For the text-containing cell, return its midpoint in [x, y] coordinate format. 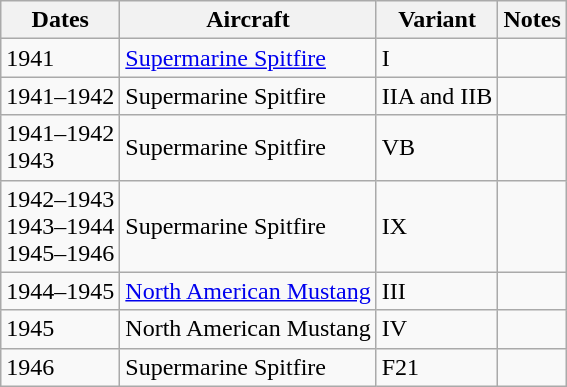
IIA and IIB [437, 96]
1945 [60, 329]
1942–19431943–19441945–1946 [60, 226]
1941–1942 [60, 96]
Dates [60, 20]
Notes [532, 20]
VB [437, 148]
1946 [60, 367]
F21 [437, 367]
1941–19421943 [60, 148]
1944–1945 [60, 291]
IX [437, 226]
1941 [60, 58]
I [437, 58]
III [437, 291]
Aircraft [248, 20]
IV [437, 329]
Variant [437, 20]
